Return the (x, y) coordinate for the center point of the cell that contains the specified text.  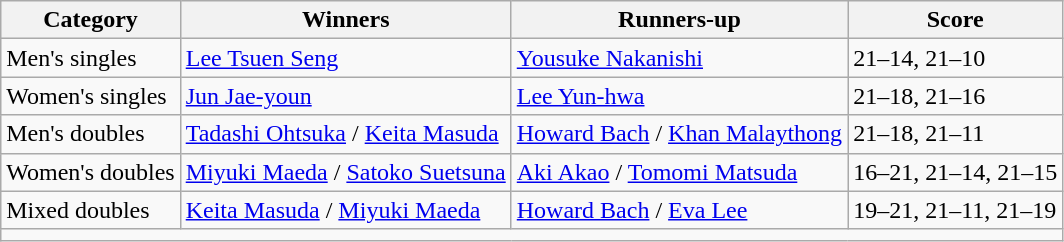
Women's singles (90, 96)
Winners (346, 20)
Category (90, 20)
Miyuki Maeda / Satoko Suetsuna (346, 172)
Lee Yun-hwa (679, 96)
Men's singles (90, 58)
Aki Akao / Tomomi Matsuda (679, 172)
Jun Jae-youn (346, 96)
Tadashi Ohtsuka / Keita Masuda (346, 134)
21–18, 21–16 (956, 96)
16–21, 21–14, 21–15 (956, 172)
19–21, 21–11, 21–19 (956, 210)
Lee Tsuen Seng (346, 58)
Score (956, 20)
Howard Bach / Eva Lee (679, 210)
21–18, 21–11 (956, 134)
Runners-up (679, 20)
21–14, 21–10 (956, 58)
Women's doubles (90, 172)
Howard Bach / Khan Malaythong (679, 134)
Keita Masuda / Miyuki Maeda (346, 210)
Yousuke Nakanishi (679, 58)
Mixed doubles (90, 210)
Men's doubles (90, 134)
